Detect which cell encompasses the target text, then output its [x, y] center coordinate. 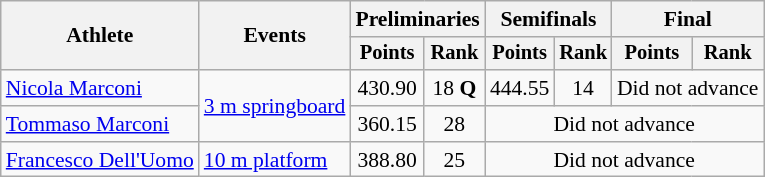
430.90 [387, 88]
Athlete [100, 36]
28 [454, 124]
14 [583, 88]
Nicola Marconi [100, 88]
Final [688, 19]
444.55 [520, 88]
Events [275, 36]
18 Q [454, 88]
Tommaso Marconi [100, 124]
Semifinals [548, 19]
3 m springboard [275, 106]
360.15 [387, 124]
Preliminaries [417, 19]
